Detect which cell encompasses the target text, then output its [X, Y] center coordinate. 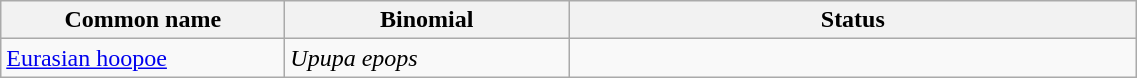
Binomial [427, 20]
Upupa epops [427, 58]
Common name [143, 20]
Status [853, 20]
Eurasian hoopoe [143, 58]
